Detect which cell encompasses the target text, then output its (x, y) center coordinate. 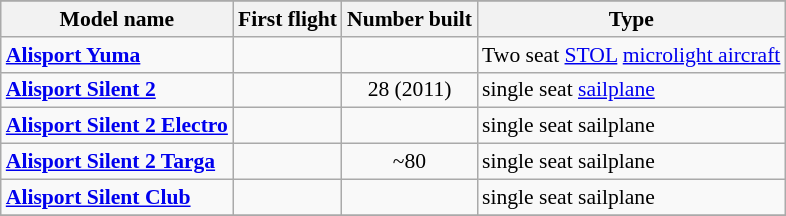
Alisport Silent Club (117, 197)
First flight (288, 19)
Type (631, 19)
Model name (117, 19)
~80 (410, 162)
Alisport Silent 2 Electro (117, 126)
Number built (410, 19)
Two seat STOL microlight aircraft (631, 55)
Alisport Silent 2 (117, 90)
Alisport Silent 2 Targa (117, 162)
28 (2011) (410, 90)
Alisport Yuma (117, 55)
